Scan for the cell matching the given text and deliver its (x, y) coordinate at center. 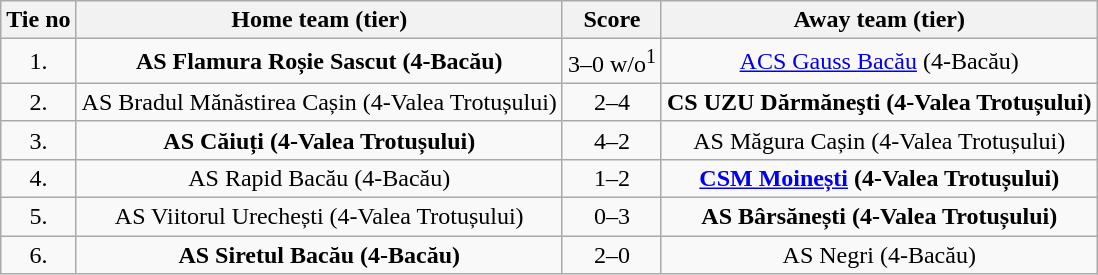
AS Siretul Bacău (4-Bacău) (319, 255)
Tie no (38, 20)
CS UZU Dărmăneşti (4-Valea Trotușului) (879, 102)
CSM Moinești (4-Valea Trotușului) (879, 178)
4. (38, 178)
3–0 w/o1 (612, 62)
ACS Gauss Bacău (4-Bacău) (879, 62)
AS Negri (4-Bacău) (879, 255)
6. (38, 255)
0–3 (612, 217)
1. (38, 62)
5. (38, 217)
AS Măgura Cașin (4-Valea Trotușului) (879, 140)
2. (38, 102)
Score (612, 20)
Home team (tier) (319, 20)
AS Bârsănești (4-Valea Trotușului) (879, 217)
1–2 (612, 178)
4–2 (612, 140)
AS Rapid Bacău (4-Bacău) (319, 178)
3. (38, 140)
2–4 (612, 102)
2–0 (612, 255)
AS Viitorul Urechești (4-Valea Trotușului) (319, 217)
AS Bradul Mănăstirea Cașin (4-Valea Trotușului) (319, 102)
AS Căiuți (4-Valea Trotușului) (319, 140)
Away team (tier) (879, 20)
AS Flamura Roșie Sascut (4-Bacău) (319, 62)
